Extract the (x, y) coordinate from the center of the cell holding the provided text.  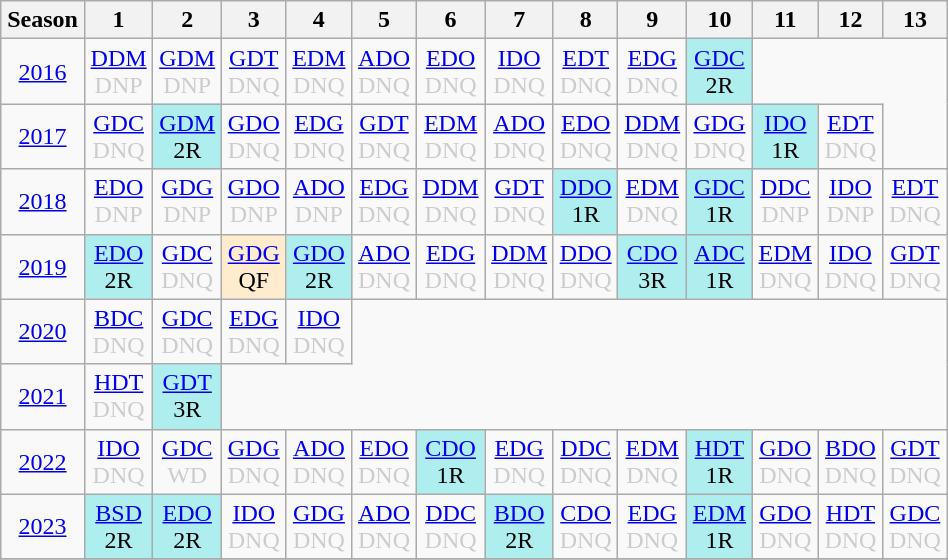
4 (319, 20)
GDT3R (188, 396)
8 (585, 20)
HDT1R (719, 462)
10 (719, 20)
2020 (43, 332)
BSD2R (118, 526)
GDC2R (719, 72)
13 (916, 20)
5 (384, 20)
BDO2R (520, 526)
DDO1R (585, 202)
6 (450, 20)
GDCWD (188, 462)
2022 (43, 462)
GDC1R (719, 202)
12 (850, 20)
Season (43, 20)
2016 (43, 72)
3 (253, 20)
GDO2R (319, 266)
GDGQF (253, 266)
CDO3R (652, 266)
2021 (43, 396)
9 (652, 20)
2 (188, 20)
2018 (43, 202)
EDM1R (719, 526)
GDGDNP (188, 202)
ADODNP (319, 202)
DDCDNP (785, 202)
1 (118, 20)
BDODNQ (850, 462)
2023 (43, 526)
7 (520, 20)
DDODNQ (585, 266)
CDODNQ (585, 526)
IDO1R (785, 136)
ADC1R (719, 266)
IDODNP (850, 202)
GDM2R (188, 136)
GDMDNP (188, 72)
GDODNP (253, 202)
EDODNP (118, 202)
DDMDNP (118, 72)
CDO1R (450, 462)
BDCDNQ (118, 332)
11 (785, 20)
2019 (43, 266)
2017 (43, 136)
